For the text-containing cell, return its midpoint in (X, Y) coordinate format. 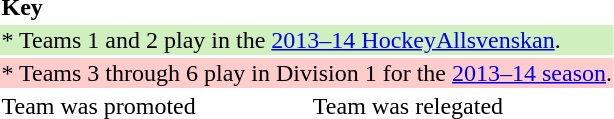
* Teams 1 and 2 play in the 2013–14 HockeyAllsvenskan. (306, 40)
* Teams 3 through 6 play in Division 1 for the 2013–14 season. (306, 73)
